Provide the (X, Y) coordinate of the cell's center where the given text is located.  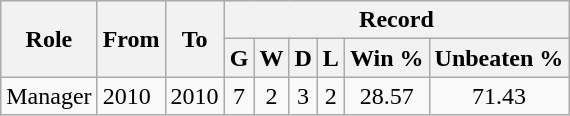
D (303, 58)
Unbeaten % (499, 58)
L (330, 58)
G (239, 58)
From (131, 39)
Record (396, 20)
Role (49, 39)
Win % (386, 58)
71.43 (499, 96)
3 (303, 96)
To (194, 39)
28.57 (386, 96)
Manager (49, 96)
7 (239, 96)
W (272, 58)
